Locate the cell with the specified text and output its [x, y] center coordinate. 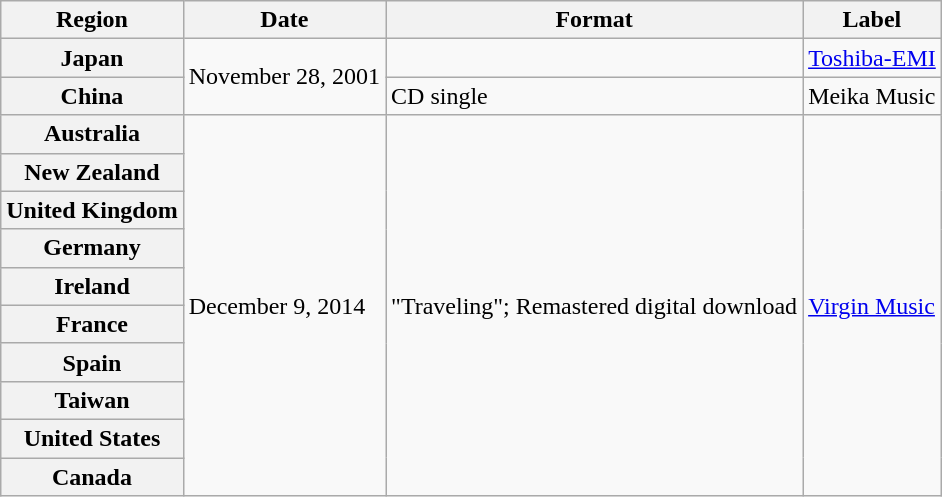
Meika Music [872, 96]
December 9, 2014 [284, 306]
Spain [92, 362]
Label [872, 20]
Toshiba-EMI [872, 58]
Australia [92, 134]
Canada [92, 477]
Germany [92, 248]
United States [92, 438]
November 28, 2001 [284, 77]
Taiwan [92, 400]
Date [284, 20]
Ireland [92, 286]
United Kingdom [92, 210]
"Traveling"; Remastered digital download [594, 306]
Format [594, 20]
New Zealand [92, 172]
Region [92, 20]
Japan [92, 58]
Virgin Music [872, 306]
France [92, 324]
CD single [594, 96]
China [92, 96]
